Locate the cell with the specified text and output its [X, Y] center coordinate. 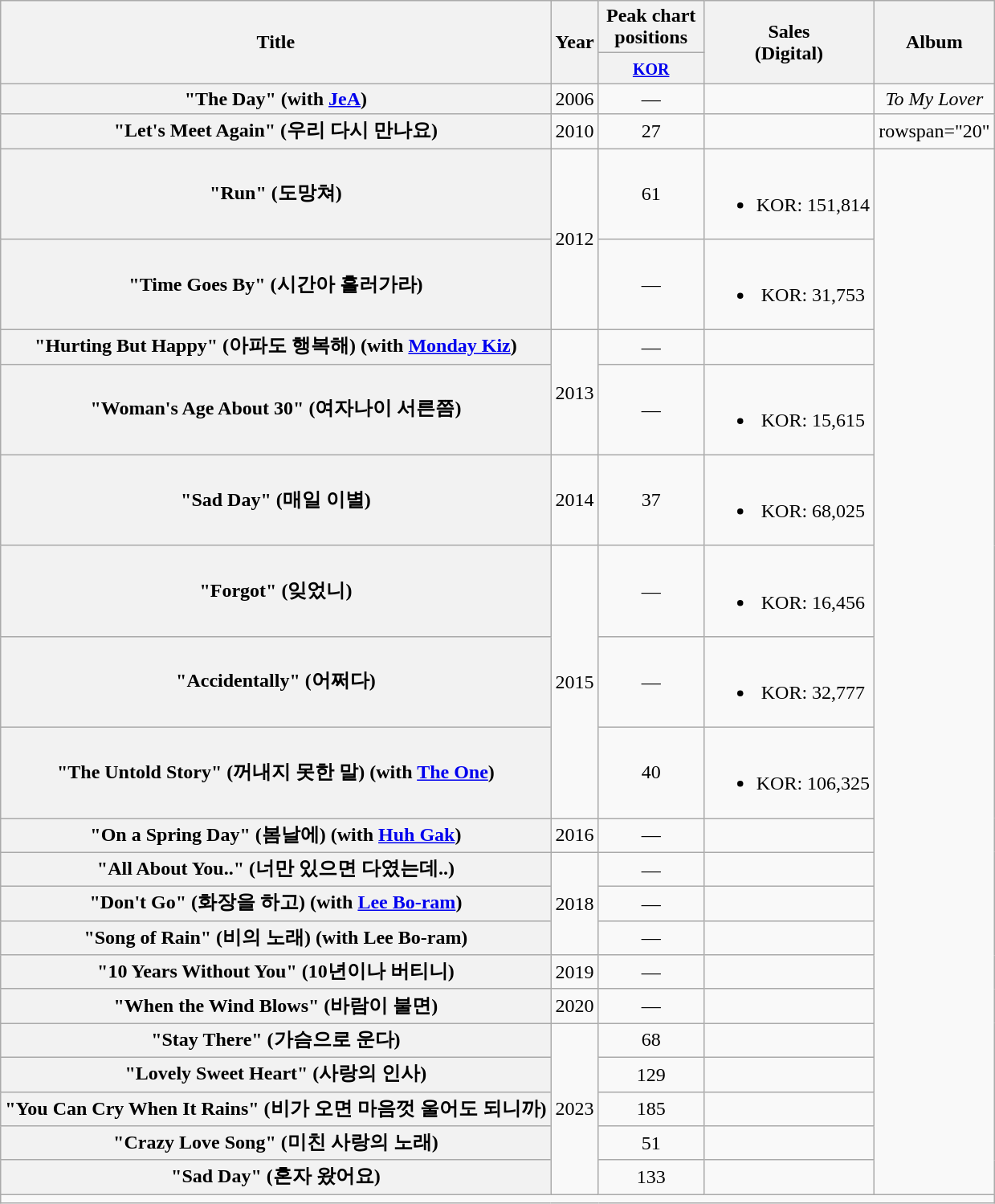
Album [935, 42]
KOR: 32,777 [789, 681]
"Sad Day" (혼자 왔어요) [276, 1177]
"Run" (도망쳐) [276, 193]
129 [650, 1075]
"Don't Go" (화장을 하고) (with Lee Bo-ram) [276, 904]
Year [575, 42]
2012 [575, 239]
61 [650, 193]
"Hurting But Happy" (아파도 행복해) (with Monday Kiz) [276, 347]
"Lovely Sweet Heart" (사랑의 인사) [276, 1075]
"Sad Day" (매일 이별) [276, 500]
KOR: 16,456 [789, 591]
2020 [575, 1006]
"Time Goes By" (시간아 흘러가라) [276, 284]
"Accidentally" (어쩌다) [276, 681]
37 [650, 500]
51 [650, 1144]
2019 [575, 972]
40 [650, 773]
"You Can Cry When It Rains" (비가 오면 마음껏 울어도 되니까) [276, 1108]
Peak chart positions [650, 27]
KOR [650, 68]
"Let's Meet Again" (우리 다시 만나요) [276, 132]
"Woman's Age About 30" (여자나이 서른쯤) [276, 410]
"The Day" (with JeA) [276, 99]
Title [276, 42]
"Crazy Love Song" (미친 사랑의 노래) [276, 1144]
rowspan="20" [935, 132]
"10 Years Without You" (10년이나 버티니) [276, 972]
"Forgot" (잊었니) [276, 591]
KOR: 31,753 [789, 284]
2010 [575, 132]
KOR: 106,325 [789, 773]
KOR: 68,025 [789, 500]
185 [650, 1108]
2018 [575, 904]
"When the Wind Blows" (바람이 불면) [276, 1006]
2015 [575, 681]
"Song of Rain" (비의 노래) (with Lee Bo-ram) [276, 938]
68 [650, 1041]
2014 [575, 500]
To My Lover [935, 99]
27 [650, 132]
Sales(Digital) [789, 42]
133 [650, 1177]
"The Untold Story" (꺼내지 못한 말) (with The One) [276, 773]
"Stay There" (가슴으로 운다) [276, 1041]
2023 [575, 1108]
"All About You.." (너만 있으면 다였는데..) [276, 869]
2013 [575, 393]
KOR: 15,615 [789, 410]
"On a Spring Day" (봄날에) (with Huh Gak) [276, 835]
KOR: 151,814 [789, 193]
2006 [575, 99]
2016 [575, 835]
